Scan for the cell matching the given text and deliver its [x, y] coordinate at center. 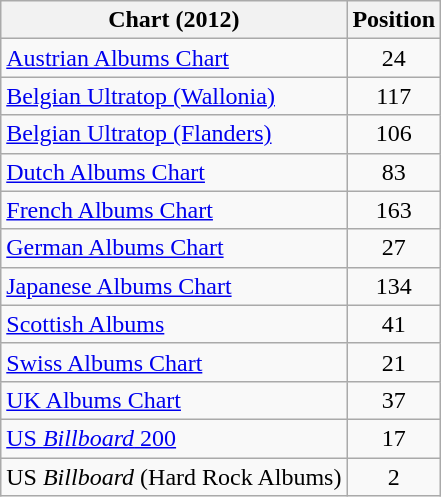
Position [394, 20]
83 [394, 172]
Dutch Albums Chart [174, 172]
163 [394, 210]
Japanese Albums Chart [174, 286]
21 [394, 362]
German Albums Chart [174, 248]
US Billboard 200 [174, 438]
27 [394, 248]
Belgian Ultratop (Flanders) [174, 134]
41 [394, 324]
Swiss Albums Chart [174, 362]
117 [394, 96]
2 [394, 477]
Scottish Albums [174, 324]
134 [394, 286]
106 [394, 134]
UK Albums Chart [174, 400]
French Albums Chart [174, 210]
US Billboard (Hard Rock Albums) [174, 477]
Belgian Ultratop (Wallonia) [174, 96]
Austrian Albums Chart [174, 58]
24 [394, 58]
Chart (2012) [174, 20]
17 [394, 438]
37 [394, 400]
